Scan for the cell matching the given text and deliver its (X, Y) coordinate at center. 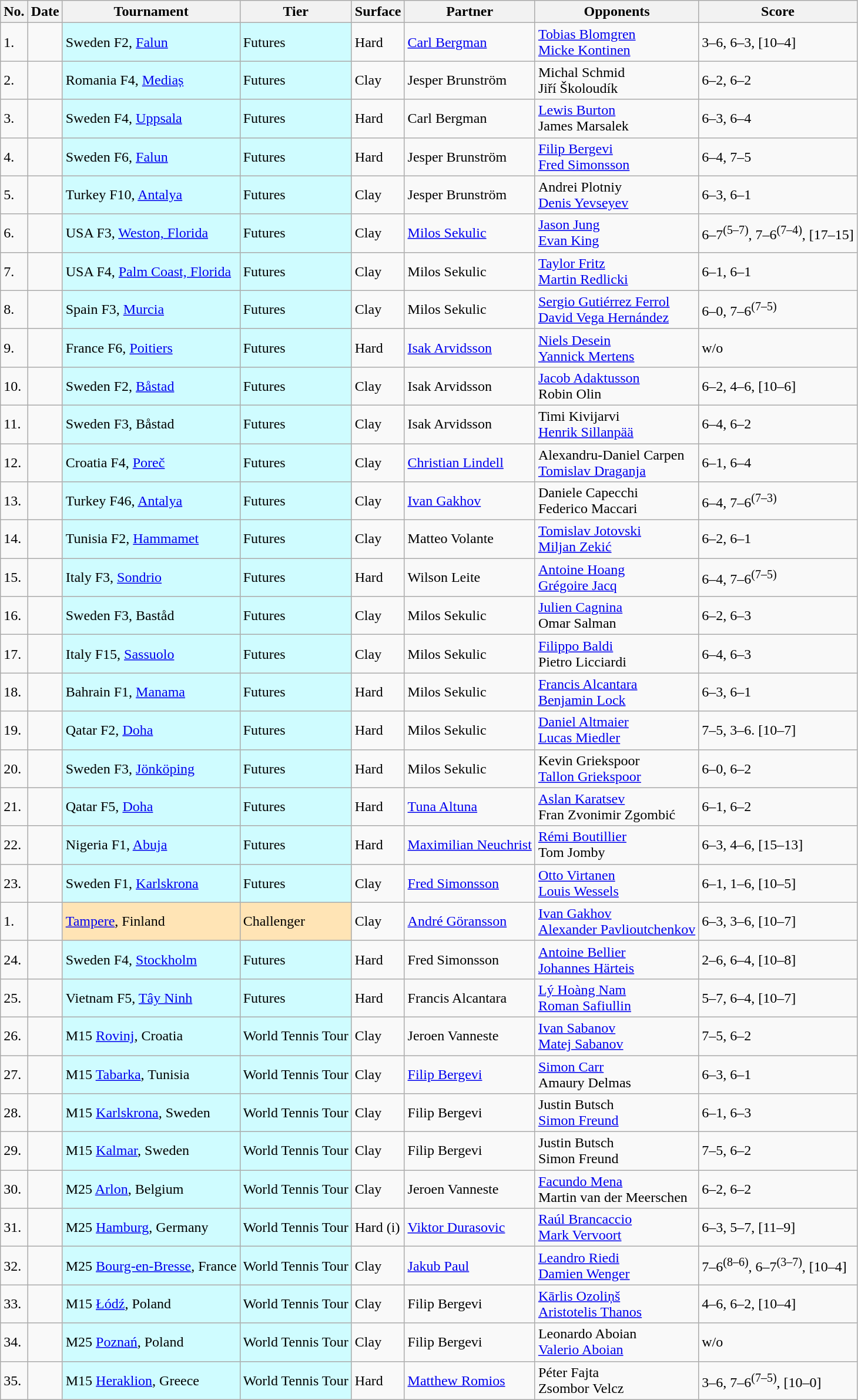
6–0, 7–6(7–5) (778, 309)
13. (14, 501)
Raúl Brancaccio Mark Vervoort (616, 1227)
M25 Poznań, Poland (151, 1342)
Tampere, Finland (151, 922)
18. (14, 692)
Kevin Griekspoor Tallon Griekspoor (616, 769)
Jacob Adaktusson Robin Olin (616, 386)
6–4, 7–6(7–5) (778, 577)
3–6, 7–6(7–5), [10–0] (778, 1380)
André Göransson (470, 922)
6–3, 6–4 (778, 119)
23. (14, 883)
4–6, 6–2, [10–4] (778, 1304)
Tier (296, 12)
28. (14, 1113)
Hard (i) (378, 1227)
Alexandru-Daniel Carpen Tomislav Draganja (616, 462)
31. (14, 1227)
Sweden F3, Jönköping (151, 769)
14. (14, 540)
17. (14, 654)
5. (14, 195)
Sweden F4, Uppsala (151, 119)
16. (14, 616)
6–1, 6–1 (778, 272)
6–0, 6–2 (778, 769)
M15 Rovinj, Croatia (151, 1036)
Ivan Gakhov (470, 501)
Francis Alcantara (470, 998)
Italy F15, Sassuolo (151, 654)
M25 Hamburg, Germany (151, 1227)
Daniele Capecchi Federico Maccari (616, 501)
Matthew Romios (470, 1380)
30. (14, 1190)
6–1, 6–4 (778, 462)
19. (14, 730)
12. (14, 462)
15. (14, 577)
Partner (470, 12)
8. (14, 309)
Christian Lindell (470, 462)
Challenger (296, 922)
France F6, Poitiers (151, 348)
32. (14, 1266)
Turkey F46, Antalya (151, 501)
Ivan Gakhov Alexander Pavlioutchenkov (616, 922)
Aslan Karatsev Fran Zvonimir Zgombić (616, 806)
9. (14, 348)
Taylor Fritz Martin Redlicki (616, 272)
6–4, 6–2 (778, 424)
3. (14, 119)
Sweden F1, Karlskrona (151, 883)
M15 Tabarka, Tunisia (151, 1074)
6–3, 3–6, [10–7] (778, 922)
Jason Jung Evan King (616, 233)
Antoine Bellier Johannes Härteis (616, 959)
6–4, 7–6(7–3) (778, 501)
Péter Fajta Zsombor Velcz (616, 1380)
6–3, 5–7, [11–9] (778, 1227)
Qatar F5, Doha (151, 806)
33. (14, 1304)
USA F3, Weston, Florida (151, 233)
Croatia F4, Poreč (151, 462)
6–2, 4–6, [10–6] (778, 386)
Tournament (151, 12)
M15 Kalmar, Sweden (151, 1151)
6–1, 6–2 (778, 806)
Vietnam F5, Tây Ninh (151, 998)
Leonardo Aboian Valerio Aboian (616, 1342)
Sweden F3, Båstad (151, 424)
6–2, 6–3 (778, 616)
2–6, 6–4, [10–8] (778, 959)
Michal Schmid Jiří Školoudík (616, 80)
6–1, 6–3 (778, 1113)
Leandro Riedi Damien Wenger (616, 1266)
Spain F3, Murcia (151, 309)
29. (14, 1151)
Daniel Altmaier Lucas Miedler (616, 730)
Niels Desein Yannick Mertens (616, 348)
Tuna Altuna (470, 806)
Sweden F2, Falun (151, 42)
20. (14, 769)
Viktor Durasovic (470, 1227)
Timi Kivijarvi Henrik Sillanpää (616, 424)
6–7(5–7), 7–6(7–4), [17–15] (778, 233)
Antoine Hoang Grégoire Jacq (616, 577)
6–1, 1–6, [10–5] (778, 883)
Rémi Boutillier Tom Jomby (616, 845)
Tunisia F2, Hammamet (151, 540)
Sweden F2, Båstad (151, 386)
7–6(8–6), 6–7(3–7), [10–4] (778, 1266)
Sergio Gutiérrez Ferrol David Vega Hernández (616, 309)
6–3, 4–6, [15–13] (778, 845)
Otto Virtanen Louis Wessels (616, 883)
Nigeria F1, Abuja (151, 845)
4. (14, 156)
6–4, 7–5 (778, 156)
Qatar F2, Doha (151, 730)
6–4, 6–3 (778, 654)
Facundo Mena Martin van der Meerschen (616, 1190)
Simon Carr Amaury Delmas (616, 1074)
10. (14, 386)
Lewis Burton James Marsalek (616, 119)
Jakub Paul (470, 1266)
6–2, 6–1 (778, 540)
Lý Hoàng Nam Roman Safiullin (616, 998)
Bahrain F1, Manama (151, 692)
Score (778, 12)
Maximilian Neuchrist (470, 845)
Kārlis Ozoliņš Aristotelis Thanos (616, 1304)
Italy F3, Sondrio (151, 577)
Tobias Blomgren Micke Kontinen (616, 42)
5–7, 6–4, [10–7] (778, 998)
Sweden F3, Baståd (151, 616)
M15 Karlskrona, Sweden (151, 1113)
Ivan Sabanov Matej Sabanov (616, 1036)
Romania F4, Mediaș (151, 80)
Tomislav Jotovski Miljan Zekić (616, 540)
Sweden F4, Stockholm (151, 959)
Opponents (616, 12)
22. (14, 845)
24. (14, 959)
M15 Heraklion, Greece (151, 1380)
25. (14, 998)
7. (14, 272)
Turkey F10, Antalya (151, 195)
Francis Alcantara Benjamin Lock (616, 692)
7–5, 3–6. [10–7] (778, 730)
2. (14, 80)
Julien Cagnina Omar Salman (616, 616)
35. (14, 1380)
M25 Bourg-en-Bresse, France (151, 1266)
Sweden F6, Falun (151, 156)
Andrei Plotniy Denis Yevseyev (616, 195)
Filip Bergevi Fred Simonsson (616, 156)
Matteo Volante (470, 540)
34. (14, 1342)
Filippo Baldi Pietro Licciardi (616, 654)
No. (14, 12)
27. (14, 1074)
M15 Łódź, Poland (151, 1304)
21. (14, 806)
Date (45, 12)
M25 Arlon, Belgium (151, 1190)
26. (14, 1036)
Wilson Leite (470, 577)
Surface (378, 12)
USA F4, Palm Coast, Florida (151, 272)
6. (14, 233)
11. (14, 424)
3–6, 6–3, [10–4] (778, 42)
